For the text-containing cell, return its midpoint in (x, y) coordinate format. 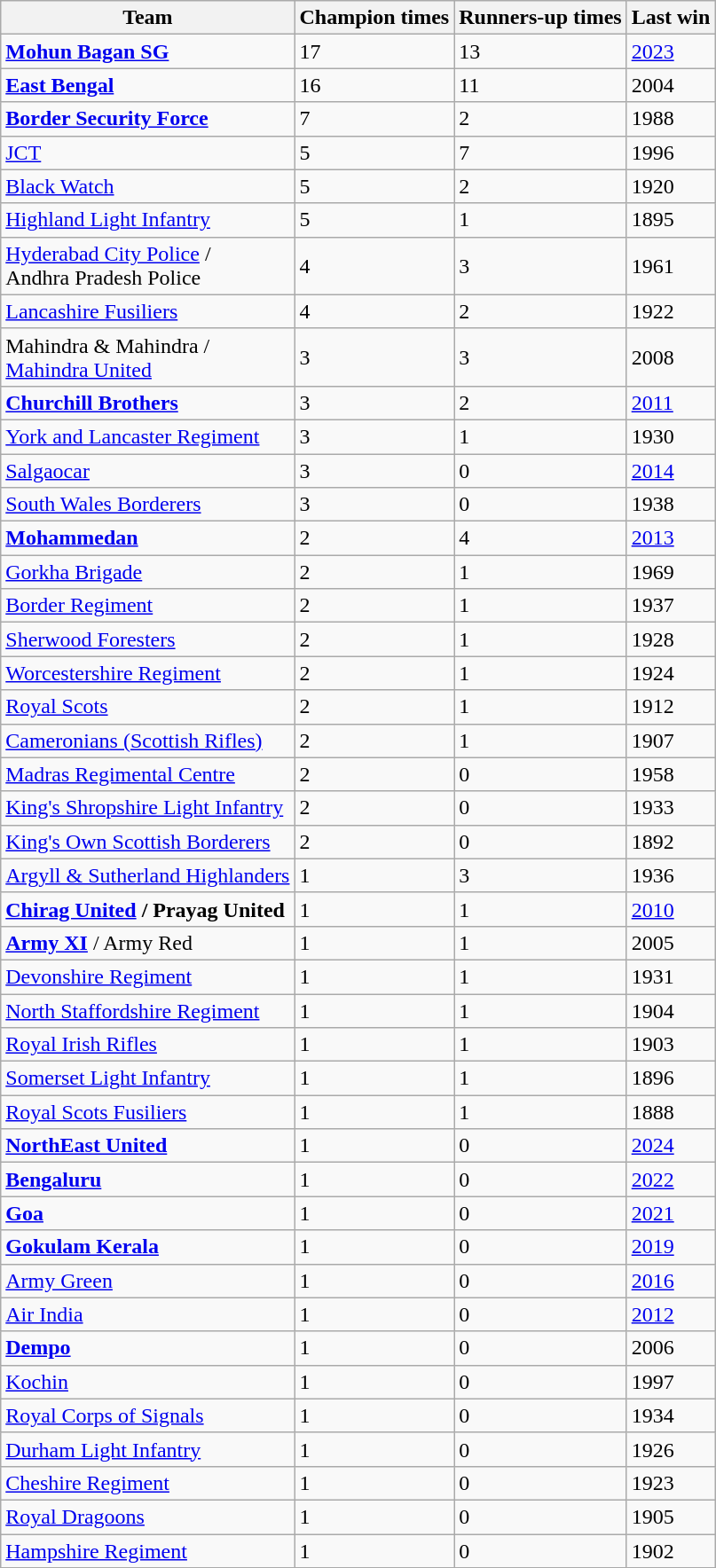
2004 (671, 85)
Kochin (147, 1382)
Worcestershire Regiment (147, 673)
East Bengal (147, 85)
King's Own Scottish Borderers (147, 842)
1997 (671, 1382)
1958 (671, 774)
Gokulam Kerala (147, 1247)
1996 (671, 153)
17 (374, 51)
Dempo (147, 1348)
1895 (671, 220)
1892 (671, 842)
1961 (671, 266)
Last win (671, 18)
Goa (147, 1213)
Border Regiment (147, 606)
Royal Corps of Signals (147, 1415)
Air India (147, 1314)
2022 (671, 1180)
11 (540, 85)
1969 (671, 572)
Bengaluru (147, 1180)
2013 (671, 538)
Durham Light Infantry (147, 1449)
2023 (671, 51)
1902 (671, 1551)
1936 (671, 875)
2010 (671, 909)
Lancashire Fusiliers (147, 311)
2021 (671, 1213)
JCT (147, 153)
2016 (671, 1281)
Highland Light Infantry (147, 220)
Hampshire Regiment (147, 1551)
1903 (671, 1045)
1922 (671, 311)
Mohammedan (147, 538)
Army Green (147, 1281)
1934 (671, 1415)
Madras Regimental Centre (147, 774)
Champion times (374, 18)
York and Lancaster Regiment (147, 436)
Churchill Brothers (147, 403)
Hyderabad City Police /Andhra Pradesh Police (147, 266)
North Staffordshire Regiment (147, 1010)
Border Security Force (147, 119)
2006 (671, 1348)
1888 (671, 1112)
1896 (671, 1078)
1904 (671, 1010)
Argyll & Sutherland Highlanders (147, 875)
1912 (671, 707)
1928 (671, 639)
13 (540, 51)
NorthEast United (147, 1146)
1923 (671, 1483)
Royal Scots Fusiliers (147, 1112)
2011 (671, 403)
2005 (671, 943)
1920 (671, 186)
Cheshire Regiment (147, 1483)
Chirag United / Prayag United (147, 909)
2008 (671, 357)
Royal Scots (147, 707)
2012 (671, 1314)
1907 (671, 741)
1931 (671, 976)
1926 (671, 1449)
1938 (671, 505)
2019 (671, 1247)
1988 (671, 119)
2014 (671, 471)
1924 (671, 673)
Army XI / Army Red (147, 943)
King's Shropshire Light Infantry (147, 808)
Mahindra & Mahindra /Mahindra United (147, 357)
2024 (671, 1146)
1905 (671, 1517)
Team (147, 18)
Salgaocar (147, 471)
1930 (671, 436)
Devonshire Regiment (147, 976)
Black Watch (147, 186)
South Wales Borderers (147, 505)
1933 (671, 808)
Somerset Light Infantry (147, 1078)
Cameronians (Scottish Rifles) (147, 741)
Runners-up times (540, 18)
1937 (671, 606)
Royal Irish Rifles (147, 1045)
Royal Dragoons (147, 1517)
Sherwood Foresters (147, 639)
Gorkha Brigade (147, 572)
16 (374, 85)
Mohun Bagan SG (147, 51)
